Determine the [X, Y] coordinate at the center of the cell enclosing the given text.  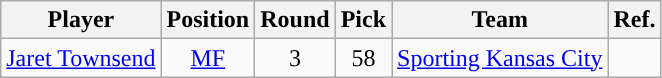
Jaret Townsend [81, 58]
Pick [363, 20]
Position [208, 20]
3 [295, 58]
Sporting Kansas City [500, 58]
Round [295, 20]
MF [208, 58]
Team [500, 20]
Ref. [634, 20]
Player [81, 20]
58 [363, 58]
